From the cell containing the given text, extract its center point as (X, Y) coordinate. 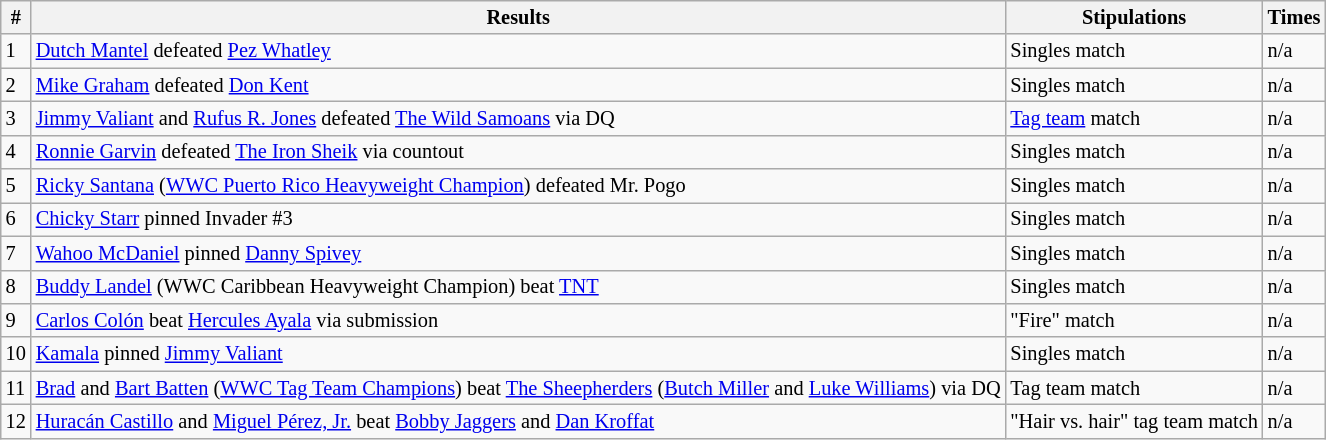
2 (16, 85)
Carlos Colón beat Hercules Ayala via submission (518, 320)
Dutch Mantel defeated Pez Whatley (518, 51)
Buddy Landel (WWC Caribbean Heavyweight Champion) beat TNT (518, 287)
Stipulations (1134, 17)
7 (16, 253)
10 (16, 354)
Times (1294, 17)
9 (16, 320)
Brad and Bart Batten (WWC Tag Team Champions) beat The Sheepherders (Butch Miller and Luke Williams) via DQ (518, 388)
Huracán Castillo and Miguel Pérez, Jr. beat Bobby Jaggers and Dan Kroffat (518, 421)
6 (16, 219)
Results (518, 17)
Mike Graham defeated Don Kent (518, 85)
Chicky Starr pinned Invader #3 (518, 219)
Wahoo McDaniel pinned Danny Spivey (518, 253)
5 (16, 186)
"Hair vs. hair" tag team match (1134, 421)
# (16, 17)
Jimmy Valiant and Rufus R. Jones defeated The Wild Samoans via DQ (518, 118)
4 (16, 152)
Ricky Santana (WWC Puerto Rico Heavyweight Champion) defeated Mr. Pogo (518, 186)
Kamala pinned Jimmy Valiant (518, 354)
3 (16, 118)
Ronnie Garvin defeated The Iron Sheik via countout (518, 152)
"Fire" match (1134, 320)
12 (16, 421)
11 (16, 388)
1 (16, 51)
8 (16, 287)
